Detect which cell encompasses the target text, then output its (X, Y) center coordinate. 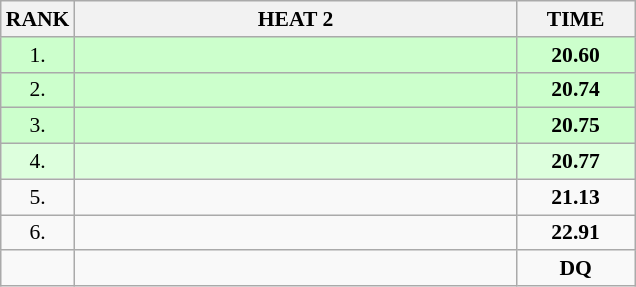
21.13 (576, 197)
4. (38, 162)
1. (38, 55)
HEAT 2 (295, 19)
6. (38, 233)
20.74 (576, 90)
2. (38, 90)
TIME (576, 19)
20.75 (576, 126)
5. (38, 197)
DQ (576, 269)
20.60 (576, 55)
20.77 (576, 162)
3. (38, 126)
22.91 (576, 233)
RANK (38, 19)
